Extract the (x, y) coordinate from the center of the cell holding the provided text.  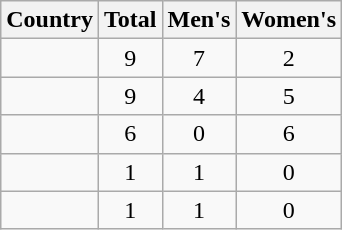
Total (130, 20)
4 (199, 96)
2 (289, 58)
Country (50, 20)
5 (289, 96)
7 (199, 58)
Women's (289, 20)
Men's (199, 20)
